Find where the given text appears and provide that cell's center as (X, Y) coordinate. 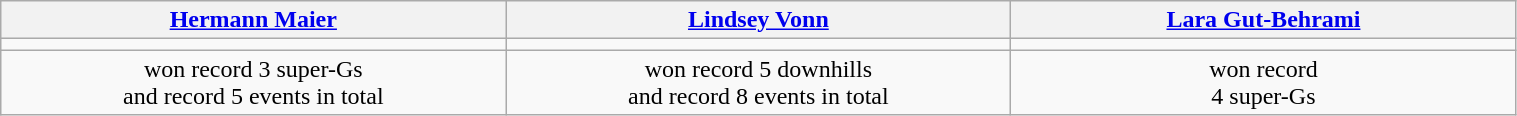
won record4 super-Gs (1264, 82)
won record 3 super-Gsand record 5 events in total (254, 82)
won record 5 downhillsand record 8 events in total (758, 82)
Lara Gut-Behrami (1264, 20)
Lindsey Vonn (758, 20)
Hermann Maier (254, 20)
